Provide the [x, y] coordinate of the cell's center where the given text is located.  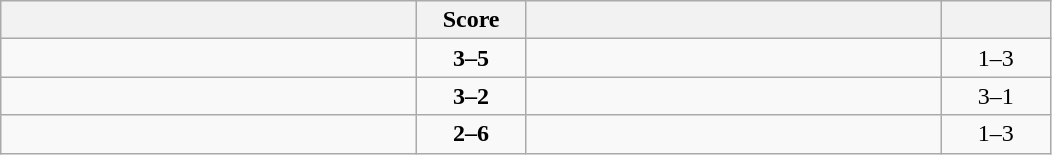
2–6 [472, 134]
Score [472, 20]
3–5 [472, 58]
3–2 [472, 96]
3–1 [996, 96]
